Find where the given text appears and provide that cell's center as [x, y] coordinate. 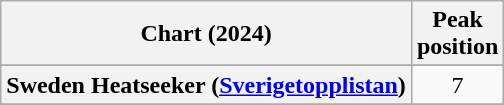
7 [457, 85]
Sweden Heatseeker (Sverigetopplistan) [206, 85]
Peakposition [457, 34]
Chart (2024) [206, 34]
